Detect which cell encompasses the target text, then output its (X, Y) center coordinate. 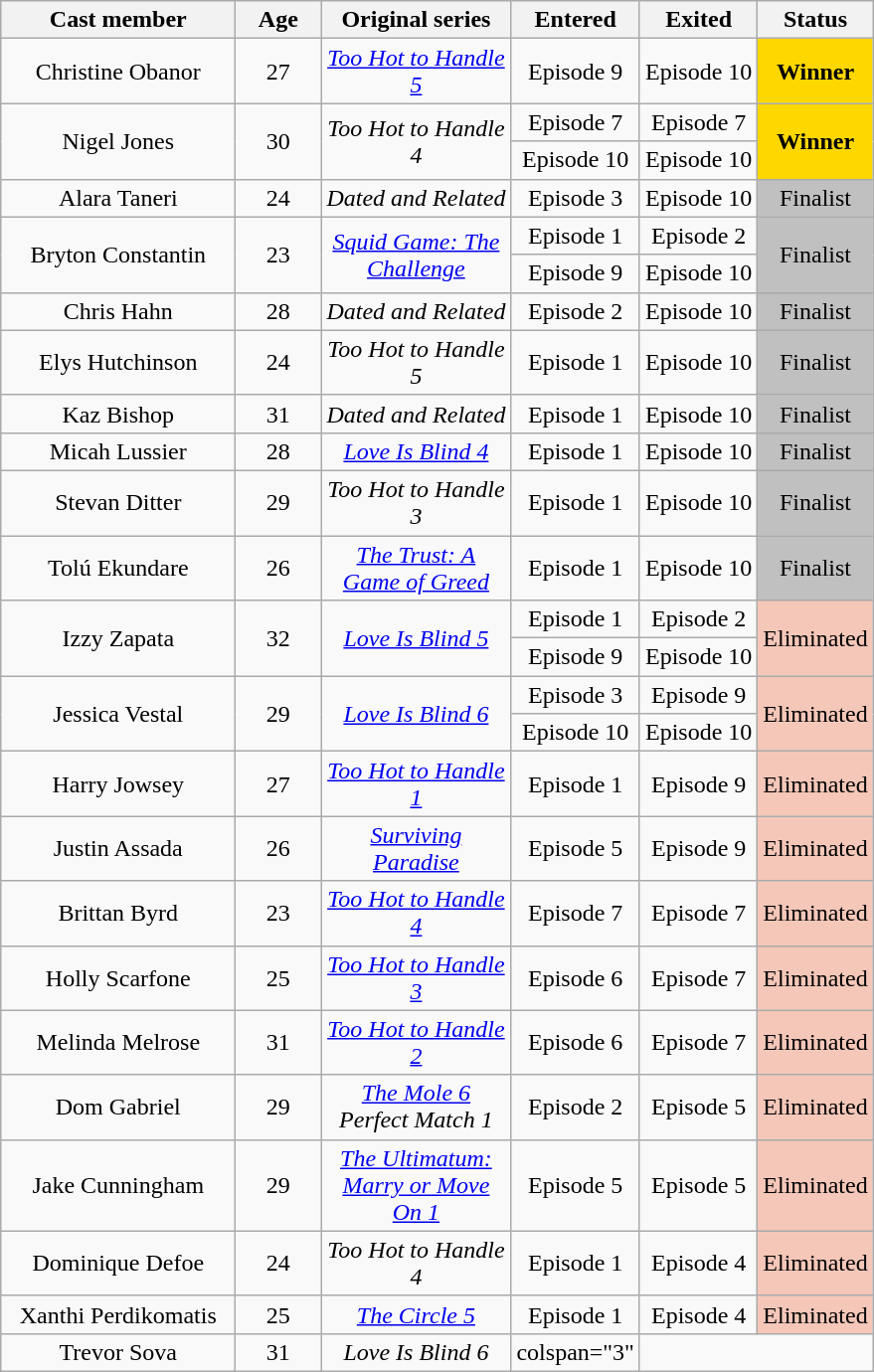
Tolú Ekundare (118, 567)
Brittan Byrd (118, 913)
Surviving Paradise (416, 849)
The Circle 5 (416, 1314)
Christine Obanor (118, 72)
Squid Game: The Challenge (416, 255)
The Trust: A Game of Greed (416, 567)
Stevan Ditter (118, 503)
Harry Jowsey (118, 783)
Izzy Zapata (118, 638)
Micah Lussier (118, 451)
Justin Assada (118, 849)
Too Hot to Handle 2 (416, 1042)
Elys Hutchinson (118, 362)
Age (278, 20)
Trevor Sova (118, 1352)
Dominique Defoe (118, 1263)
The Ultimatum: Marry or Move On 1 (416, 1185)
The Mole 6Perfect Match 1 (416, 1108)
Entered (576, 20)
Melinda Melrose (118, 1042)
Love Is Blind 4 (416, 451)
Exited (698, 20)
Jessica Vestal (118, 714)
colspan="3" (576, 1352)
Status (815, 20)
Kaz Bishop (118, 414)
32 (278, 638)
Alara Taneri (118, 198)
Nigel Jones (118, 141)
Xanthi Perdikomatis (118, 1314)
Love Is Blind 5 (416, 638)
Jake Cunningham (118, 1185)
Bryton Constantin (118, 255)
30 (278, 141)
Cast member (118, 20)
Dom Gabriel (118, 1108)
Too Hot to Handle 1 (416, 783)
Chris Hahn (118, 311)
Original series (416, 20)
Holly Scarfone (118, 978)
